Find where the given text appears and provide that cell's center as (X, Y) coordinate. 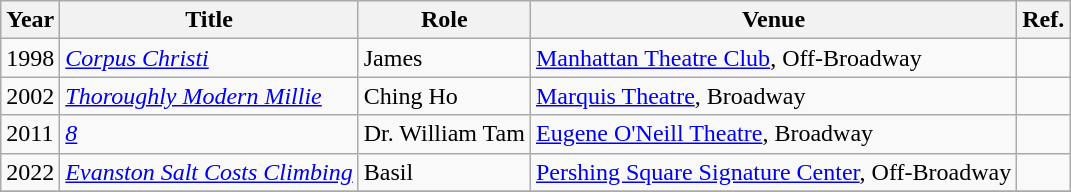
Marquis Theatre, Broadway (773, 96)
Basil (444, 172)
2002 (30, 96)
Manhattan Theatre Club, Off-Broadway (773, 58)
Ching Ho (444, 96)
Corpus Christi (209, 58)
Ref. (1044, 20)
Eugene O'Neill Theatre, Broadway (773, 134)
8 (209, 134)
Title (209, 20)
2011 (30, 134)
Role (444, 20)
2022 (30, 172)
Year (30, 20)
Dr. William Tam (444, 134)
Pershing Square Signature Center, Off-Broadway (773, 172)
James (444, 58)
Evanston Salt Costs Climbing (209, 172)
Thoroughly Modern Millie (209, 96)
Venue (773, 20)
1998 (30, 58)
